Locate the cell with the specified text and output its [x, y] center coordinate. 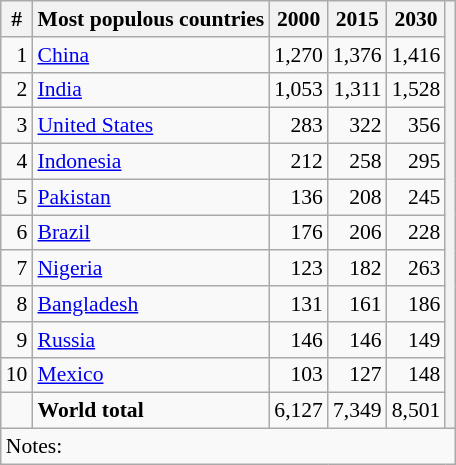
283 [298, 126]
127 [358, 375]
186 [416, 304]
2030 [416, 19]
Most populous countries [150, 19]
9 [17, 340]
149 [416, 340]
208 [358, 197]
2000 [298, 19]
356 [416, 126]
Indonesia [150, 162]
Pakistan [150, 197]
Bangladesh [150, 304]
China [150, 55]
295 [416, 162]
182 [358, 269]
Russia [150, 340]
8 [17, 304]
123 [298, 269]
India [150, 90]
1,416 [416, 55]
World total [150, 411]
1,376 [358, 55]
176 [298, 233]
6,127 [298, 411]
8,501 [416, 411]
131 [298, 304]
Notes: [228, 447]
103 [298, 375]
212 [298, 162]
# [17, 19]
Mexico [150, 375]
Nigeria [150, 269]
258 [358, 162]
148 [416, 375]
2 [17, 90]
136 [298, 197]
United States [150, 126]
206 [358, 233]
1,270 [298, 55]
Brazil [150, 233]
10 [17, 375]
7,349 [358, 411]
2015 [358, 19]
228 [416, 233]
1 [17, 55]
263 [416, 269]
322 [358, 126]
3 [17, 126]
7 [17, 269]
161 [358, 304]
6 [17, 233]
4 [17, 162]
245 [416, 197]
1,053 [298, 90]
1,311 [358, 90]
5 [17, 197]
1,528 [416, 90]
